Locate the cell with the specified text and output its [x, y] center coordinate. 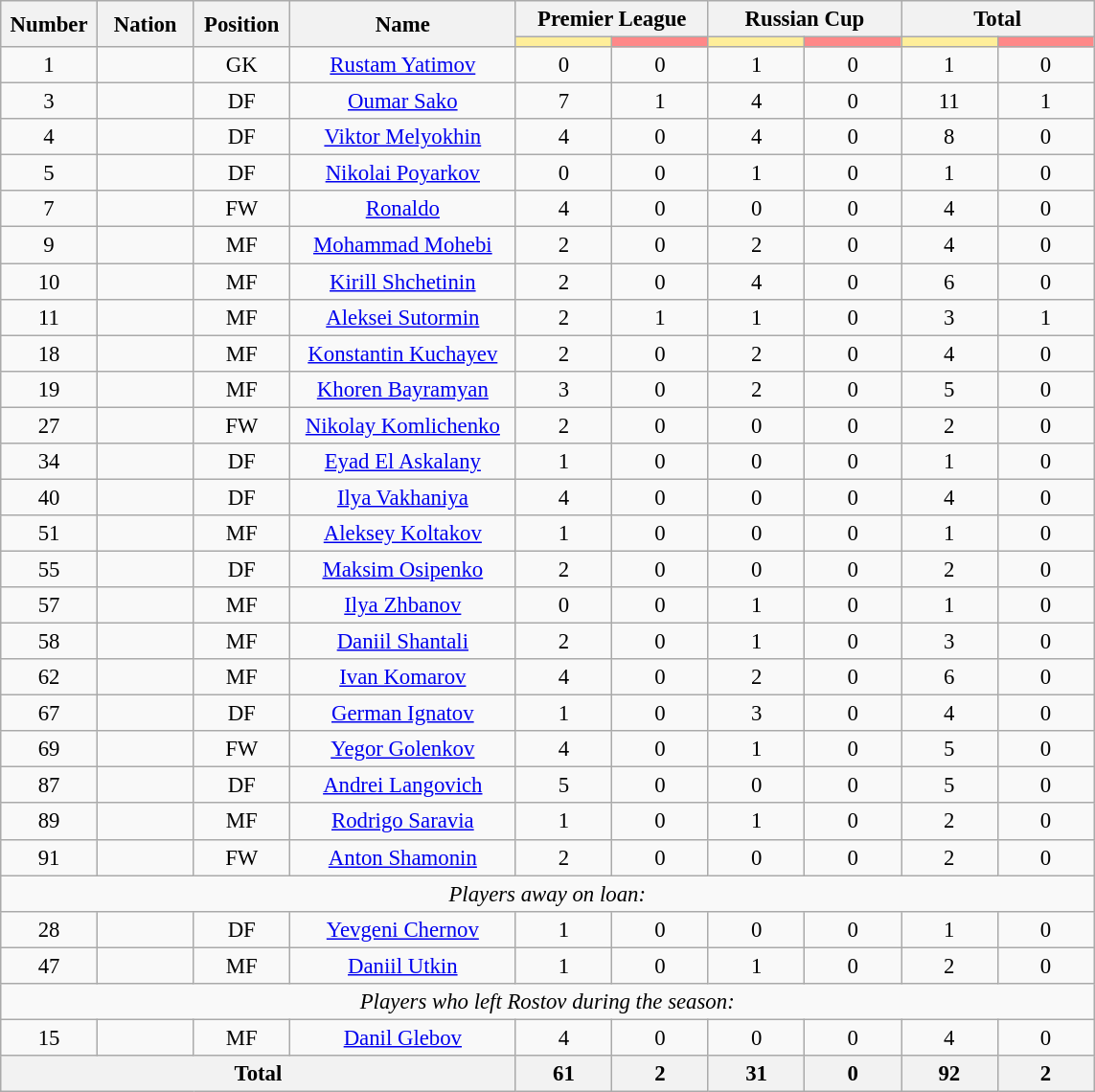
47 [50, 966]
55 [50, 569]
27 [50, 425]
Daniil Utkin [403, 966]
Rodrigo Saravia [403, 822]
Yevgeni Chernov [403, 929]
40 [50, 497]
Eyad El Askalany [403, 462]
62 [50, 677]
Viktor Melyokhin [403, 137]
Daniil Shantali [403, 642]
German Ignatov [403, 714]
Aleksei Sutormin [403, 317]
Khoren Bayramyan [403, 389]
GK [241, 65]
51 [50, 534]
67 [50, 714]
Maksim Osipenko [403, 569]
19 [50, 389]
8 [948, 137]
Ronaldo [403, 210]
57 [50, 605]
9 [50, 245]
Mohammad Mohebi [403, 245]
Nikolai Poyarkov [403, 173]
Players away on loan: [548, 894]
Ivan Komarov [403, 677]
Nikolay Komlichenko [403, 425]
18 [50, 353]
Anton Shamonin [403, 857]
89 [50, 822]
Yegor Golenkov [403, 749]
Konstantin Kuchayev [403, 353]
Kirill Shchetinin [403, 282]
Andrei Langovich [403, 785]
31 [757, 1074]
Position [241, 24]
Russian Cup [805, 19]
Danil Glebov [403, 1037]
87 [50, 785]
Name [403, 24]
28 [50, 929]
92 [948, 1074]
Rustam Yatimov [403, 65]
Number [50, 24]
Ilya Zhbanov [403, 605]
Oumar Sako [403, 102]
69 [50, 749]
Aleksey Koltakov [403, 534]
10 [50, 282]
91 [50, 857]
Players who left Rostov during the season: [548, 1002]
34 [50, 462]
Ilya Vakhaniya [403, 497]
61 [563, 1074]
15 [50, 1037]
Nation [146, 24]
58 [50, 642]
Premier League [611, 19]
